Determine the [x, y] coordinate at the center of the cell enclosing the given text.  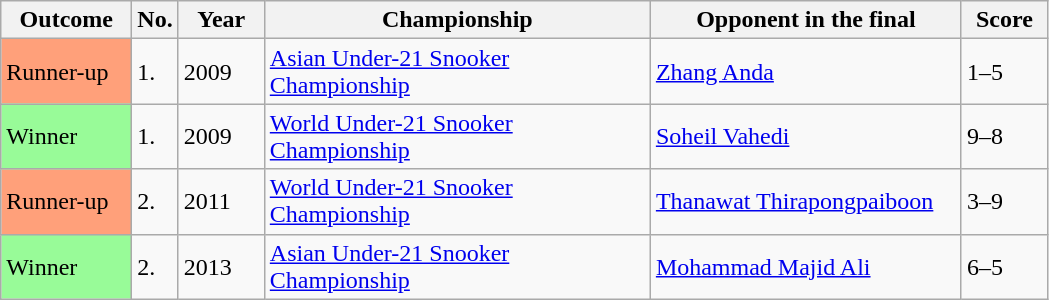
Mohammad Majid Ali [806, 266]
1–5 [1004, 72]
No. [155, 20]
Opponent in the final [806, 20]
Soheil Vahedi [806, 136]
Zhang Anda [806, 72]
Outcome [66, 20]
9–8 [1004, 136]
2011 [221, 202]
6–5 [1004, 266]
Score [1004, 20]
Thanawat Thirapongpaiboon [806, 202]
3–9 [1004, 202]
Year [221, 20]
Championship [457, 20]
2013 [221, 266]
